Identify which cell holds the provided text, then report its [x, y] central coordinate. 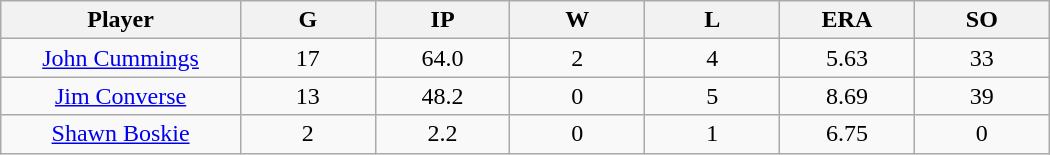
39 [982, 96]
17 [308, 58]
John Cummings [121, 58]
33 [982, 58]
4 [712, 58]
48.2 [442, 96]
W [578, 20]
G [308, 20]
Jim Converse [121, 96]
Player [121, 20]
6.75 [848, 134]
64.0 [442, 58]
L [712, 20]
SO [982, 20]
13 [308, 96]
2.2 [442, 134]
Shawn Boskie [121, 134]
5 [712, 96]
ERA [848, 20]
5.63 [848, 58]
IP [442, 20]
1 [712, 134]
8.69 [848, 96]
